Capture the cell that displays the provided text and extract its (X, Y) central coordinate. 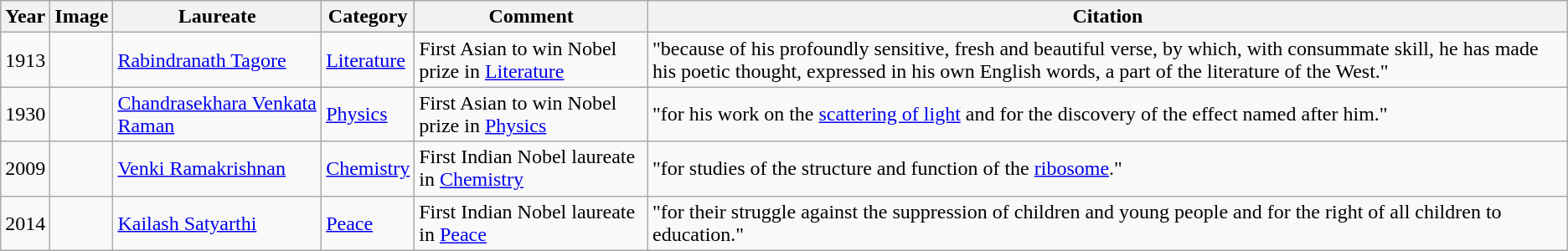
Venki Ramakrishnan (218, 169)
Literature (369, 60)
Citation (1108, 17)
"for their struggle against the suppression of children and young people and for the right of all children to education." (1108, 223)
2014 (25, 223)
First Indian Nobel laureate in Chemistry (531, 169)
1913 (25, 60)
1930 (25, 114)
"for his work on the scattering of light and for the discovery of the effect named after him." (1108, 114)
Year (25, 17)
Kailash Satyarthi (218, 223)
First Indian Nobel laureate in Peace (531, 223)
First Asian to win Nobel prize in Physics (531, 114)
Category (369, 17)
Chemistry (369, 169)
Chandrasekhara Venkata Raman (218, 114)
Peace (369, 223)
2009 (25, 169)
Rabindranath Tagore (218, 60)
Laureate (218, 17)
Image (82, 17)
First Asian to win Nobel prize in Literature (531, 60)
"for studies of the structure and function of the ribosome." (1108, 169)
Comment (531, 17)
Physics (369, 114)
